For the text-containing cell, return its midpoint in (X, Y) coordinate format. 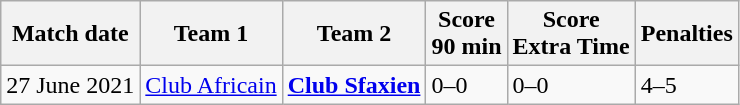
Club Africain (211, 85)
ScoreExtra Time (571, 34)
4–5 (686, 85)
Team 1 (211, 34)
Score90 min (466, 34)
Team 2 (354, 34)
27 June 2021 (70, 85)
Match date (70, 34)
Penalties (686, 34)
Club Sfaxien (354, 85)
